Return (X, Y) of the center of cell containing provided text 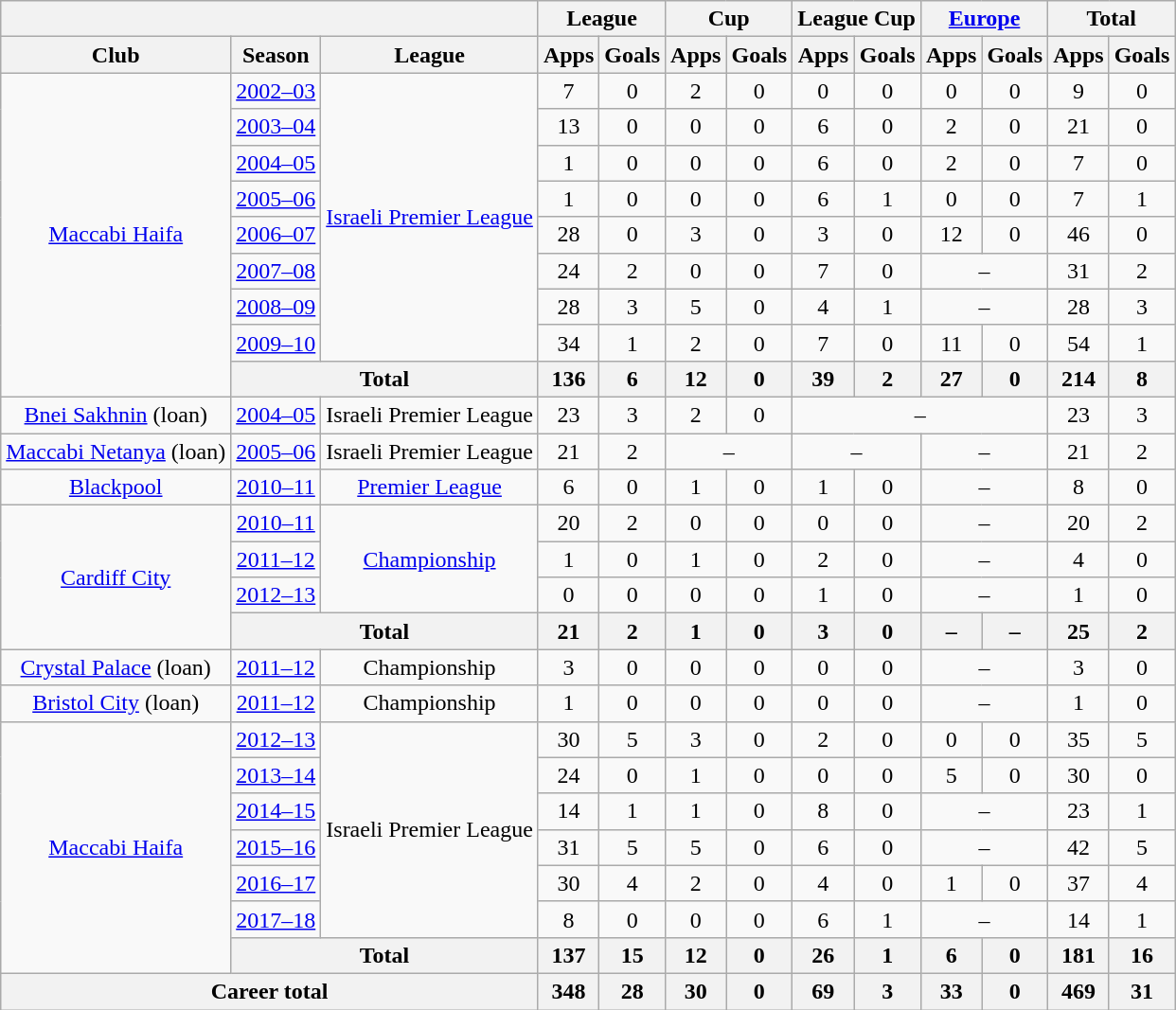
Europe (984, 19)
27 (951, 379)
26 (824, 955)
136 (568, 379)
Cup (729, 19)
16 (1142, 955)
15 (633, 955)
2016–17 (276, 883)
11 (951, 343)
469 (1078, 991)
137 (568, 955)
Career total (270, 991)
League Cup (857, 19)
2002–03 (276, 91)
2007–08 (276, 271)
Blackpool (116, 487)
Maccabi Netanya (loan) (116, 452)
54 (1078, 343)
42 (1078, 847)
2014–15 (276, 811)
46 (1078, 235)
35 (1078, 739)
Premier League (430, 487)
34 (568, 343)
Bnei Sakhnin (loan) (116, 415)
2006–07 (276, 235)
181 (1078, 955)
33 (951, 991)
25 (1078, 631)
2009–10 (276, 343)
2003–04 (276, 127)
Cardiff City (116, 577)
39 (824, 379)
69 (824, 991)
37 (1078, 883)
13 (568, 127)
Club (116, 55)
2008–09 (276, 307)
Crystal Palace (loan) (116, 667)
348 (568, 991)
2013–14 (276, 775)
Bristol City (loan) (116, 703)
2017–18 (276, 919)
9 (1078, 91)
214 (1078, 379)
Season (276, 55)
2015–16 (276, 847)
